Detect which cell encompasses the target text, then output its (X, Y) center coordinate. 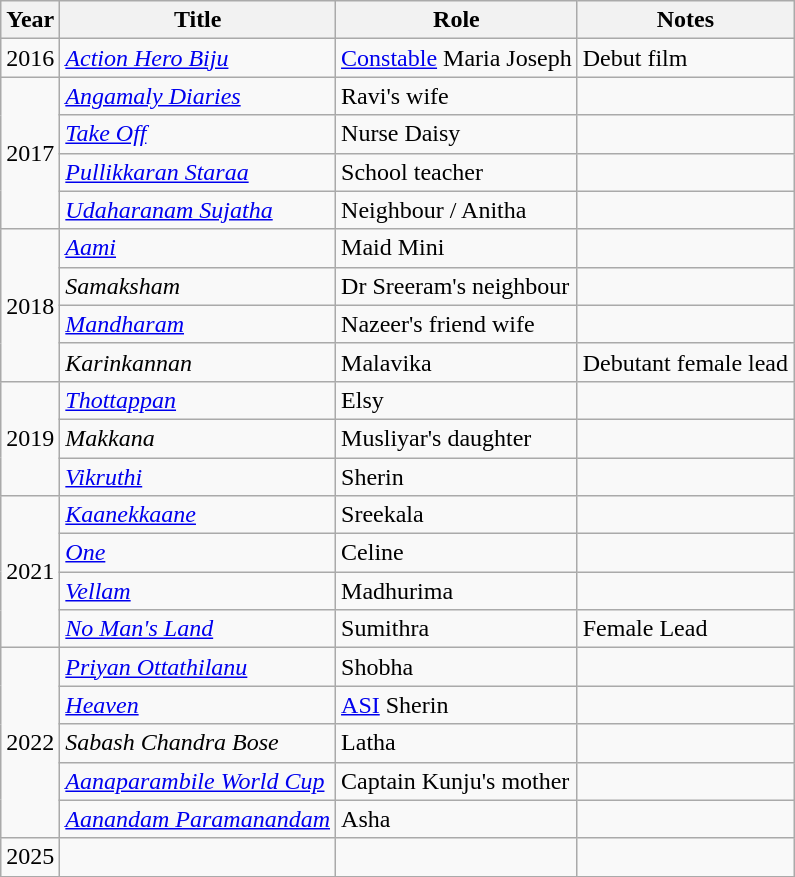
Makkana (198, 438)
Neighbour / Anitha (457, 210)
2019 (30, 438)
Samaksham (198, 286)
Female Lead (685, 629)
Role (457, 20)
Maid Mini (457, 248)
Sabash Chandra Bose (198, 743)
School teacher (457, 172)
Debutant female lead (685, 362)
Malavika (457, 362)
Musliyar's daughter (457, 438)
Angamaly Diaries (198, 96)
Mandharam (198, 324)
Aanandam Paramanandam (198, 819)
Heaven (198, 705)
Thottappan (198, 400)
ASI Sherin (457, 705)
Pullikkaran Staraa (198, 172)
2016 (30, 58)
Captain Kunju's mother (457, 781)
Aanaparambile World Cup (198, 781)
Udaharanam Sujatha (198, 210)
Sherin (457, 477)
2017 (30, 153)
Ravi's wife (457, 96)
Aami (198, 248)
Latha (457, 743)
2021 (30, 572)
Vikruthi (198, 477)
Asha (457, 819)
Sumithra (457, 629)
Sreekala (457, 515)
Priyan Ottathilanu (198, 667)
2018 (30, 305)
Karinkannan (198, 362)
Title (198, 20)
Shobha (457, 667)
One (198, 553)
2022 (30, 743)
Dr Sreeram's neighbour (457, 286)
Notes (685, 20)
Kaanekkaane (198, 515)
Debut film (685, 58)
Action Hero Biju (198, 58)
Celine (457, 553)
No Man's Land (198, 629)
Elsy (457, 400)
Year (30, 20)
Vellam (198, 591)
Nazeer's friend wife (457, 324)
2025 (30, 857)
Nurse Daisy (457, 134)
Take Off (198, 134)
Constable Maria Joseph (457, 58)
Madhurima (457, 591)
